Detect which cell encompasses the target text, then output its (x, y) center coordinate. 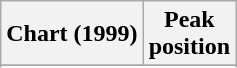
Chart (1999) (72, 34)
Peakposition (189, 34)
